Output the [X, Y] coordinate of the center of the cell containing the given text.  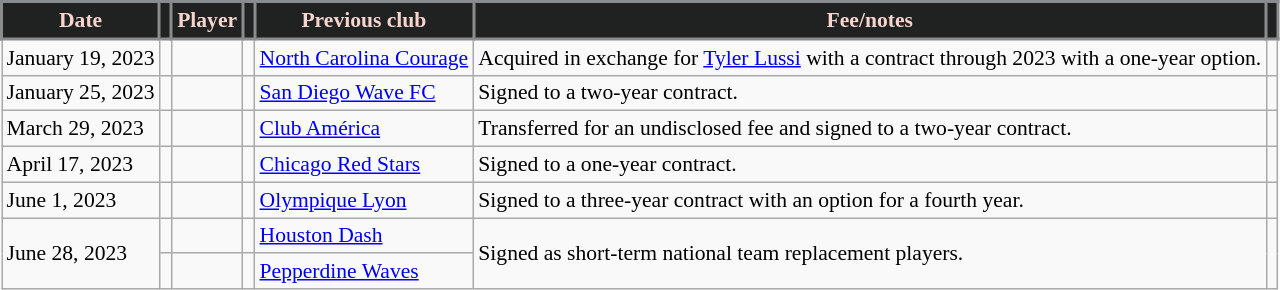
Club América [364, 129]
Player [207, 20]
Chicago Red Stars [364, 165]
Previous club [364, 20]
North Carolina Courage [364, 57]
Transferred for an undisclosed fee and signed to a two-year contract. [870, 129]
Signed as short-term national team replacement players. [870, 254]
June 1, 2023 [81, 200]
Signed to a two-year contract. [870, 93]
Signed to a one-year contract. [870, 165]
Date [81, 20]
June 28, 2023 [81, 254]
San Diego Wave FC [364, 93]
Pepperdine Waves [364, 272]
Olympique Lyon [364, 200]
Signed to a three-year contract with an option for a fourth year. [870, 200]
January 19, 2023 [81, 57]
Acquired in exchange for Tyler Lussi with a contract through 2023 with a one-year option. [870, 57]
Houston Dash [364, 236]
March 29, 2023 [81, 129]
Fee/notes [870, 20]
January 25, 2023 [81, 93]
April 17, 2023 [81, 165]
